Return the [X, Y] coordinate for the center point of the cell that contains the specified text.  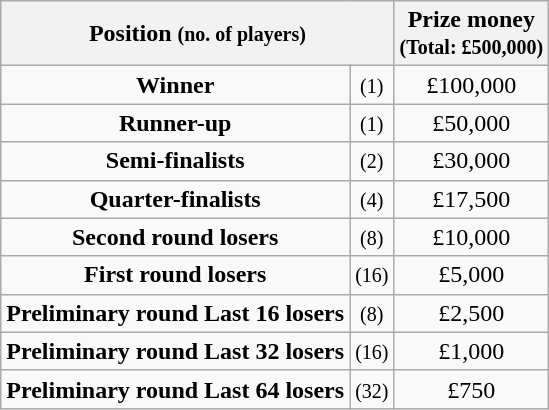
Runner-up [176, 123]
Semi-finalists [176, 161]
£1,000 [472, 351]
Winner [176, 85]
£100,000 [472, 85]
(2) [372, 161]
Preliminary round Last 32 losers [176, 351]
Second round losers [176, 237]
Preliminary round Last 64 losers [176, 389]
£30,000 [472, 161]
Prize money(Total: £500,000) [472, 34]
£5,000 [472, 275]
£2,500 [472, 313]
(32) [372, 389]
£50,000 [472, 123]
£750 [472, 389]
£17,500 [472, 199]
First round losers [176, 275]
Quarter-finalists [176, 199]
Preliminary round Last 16 losers [176, 313]
Position (no. of players) [198, 34]
£10,000 [472, 237]
(4) [372, 199]
